Provide the (x, y) coordinate of the cell's center where the given text is located.  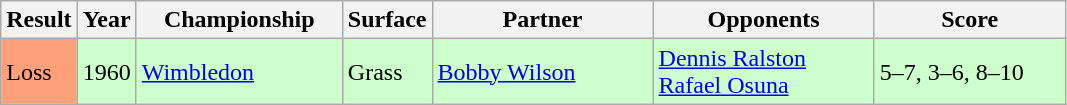
Score (970, 20)
Dennis Ralston Rafael Osuna (764, 72)
Wimbledon (239, 72)
Bobby Wilson (542, 72)
5–7, 3–6, 8–10 (970, 72)
Surface (387, 20)
1960 (106, 72)
Result (39, 20)
Championship (239, 20)
Loss (39, 72)
Opponents (764, 20)
Year (106, 20)
Partner (542, 20)
Grass (387, 72)
